Output the [x, y] coordinate of the center of the cell containing the given text.  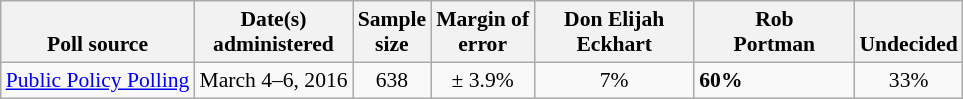
Samplesize [392, 32]
± 3.9% [482, 80]
Date(s)administered [273, 32]
33% [908, 80]
Poll source [98, 32]
Public Policy Polling [98, 80]
Don ElijahEckhart [614, 32]
Margin oferror [482, 32]
RobPortman [774, 32]
638 [392, 80]
60% [774, 80]
March 4–6, 2016 [273, 80]
Undecided [908, 32]
7% [614, 80]
